Search for the cell housing the specified text and yield its [x, y] center coordinate. 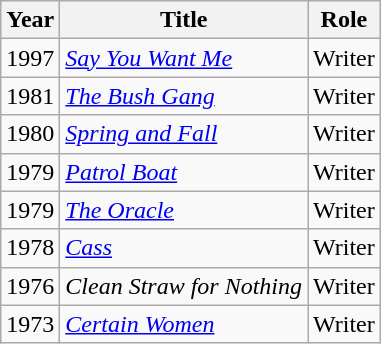
1978 [30, 248]
1980 [30, 134]
The Oracle [184, 210]
The Bush Gang [184, 96]
Patrol Boat [184, 172]
Say You Want Me [184, 58]
1981 [30, 96]
Role [344, 20]
Clean Straw for Nothing [184, 286]
Year [30, 20]
Spring and Fall [184, 134]
Certain Women [184, 324]
1976 [30, 286]
Cass [184, 248]
Title [184, 20]
1973 [30, 324]
1997 [30, 58]
